Capture the cell that displays the provided text and extract its (X, Y) central coordinate. 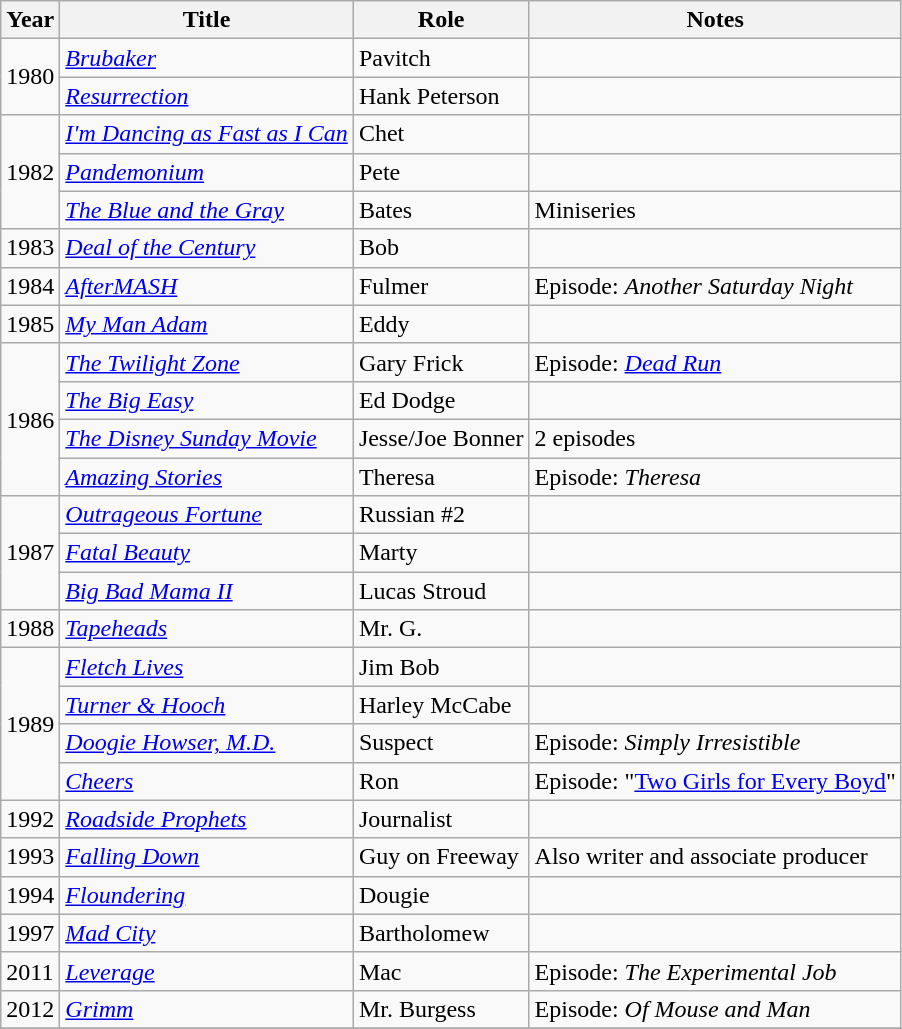
Turner & Hooch (207, 705)
Doogie Howser, M.D. (207, 743)
2012 (30, 1009)
The Twilight Zone (207, 362)
Leverage (207, 971)
Jim Bob (441, 667)
Fatal Beauty (207, 553)
Episode: Dead Run (715, 362)
Cheers (207, 781)
AfterMASH (207, 286)
Role (441, 20)
1985 (30, 324)
Gary Frick (441, 362)
Resurrection (207, 96)
Title (207, 20)
2011 (30, 971)
Amazing Stories (207, 477)
Falling Down (207, 857)
Theresa (441, 477)
Harley McCabe (441, 705)
Jesse/Joe Bonner (441, 438)
Roadside Prophets (207, 819)
Marty (441, 553)
The Disney Sunday Movie (207, 438)
Brubaker (207, 58)
Deal of the Century (207, 248)
Bates (441, 210)
Episode: The Experimental Job (715, 971)
Also writer and associate producer (715, 857)
Dougie (441, 895)
Year (30, 20)
Hank Peterson (441, 96)
1980 (30, 77)
Tapeheads (207, 629)
Eddy (441, 324)
1983 (30, 248)
Miniseries (715, 210)
Episode: Simply Irresistible (715, 743)
Episode: Another Saturday Night (715, 286)
1997 (30, 933)
Floundering (207, 895)
Episode: Of Mouse and Man (715, 1009)
Grimm (207, 1009)
Big Bad Mama II (207, 591)
Guy on Freeway (441, 857)
Episode: Theresa (715, 477)
I'm Dancing as Fast as I Can (207, 134)
Bartholomew (441, 933)
Mr. G. (441, 629)
Suspect (441, 743)
1986 (30, 419)
Chet (441, 134)
Ron (441, 781)
The Blue and the Gray (207, 210)
The Big Easy (207, 400)
Outrageous Fortune (207, 515)
Pandemonium (207, 172)
Mad City (207, 933)
Lucas Stroud (441, 591)
1992 (30, 819)
Notes (715, 20)
Journalist (441, 819)
Pete (441, 172)
Ed Dodge (441, 400)
My Man Adam (207, 324)
Mac (441, 971)
1989 (30, 724)
1988 (30, 629)
Episode: "Two Girls for Every Boyd" (715, 781)
1987 (30, 553)
1982 (30, 172)
Russian #2 (441, 515)
Mr. Burgess (441, 1009)
1994 (30, 895)
Fulmer (441, 286)
1984 (30, 286)
2 episodes (715, 438)
1993 (30, 857)
Fletch Lives (207, 667)
Bob (441, 248)
Pavitch (441, 58)
